Detect which cell encompasses the target text, then output its (x, y) center coordinate. 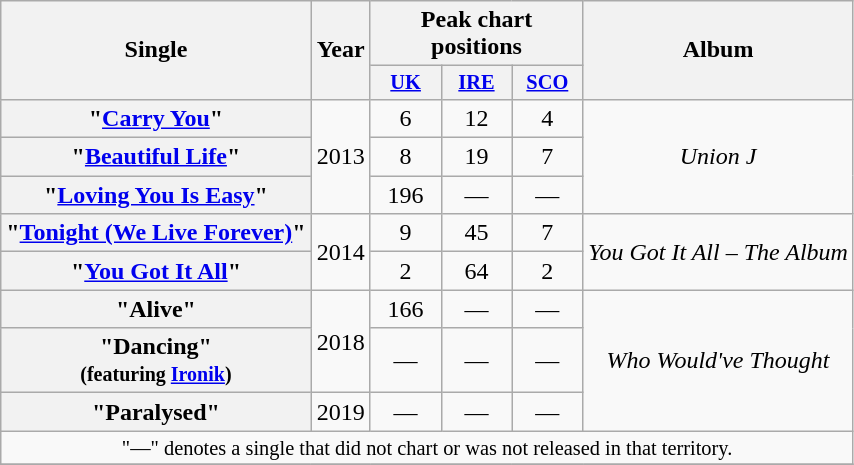
"Beautiful Life" (156, 157)
SCO (548, 83)
"—" denotes a single that did not chart or was not released in that territory. (428, 448)
6 (406, 118)
4 (548, 118)
45 (476, 233)
"Dancing"(featuring Ironik) (156, 360)
Album (718, 50)
12 (476, 118)
UK (406, 83)
166 (406, 309)
You Got It All – The Album (718, 252)
"Tonight (We Live Forever)" (156, 233)
Who Would've Thought (718, 360)
196 (406, 195)
"Alive" (156, 309)
64 (476, 271)
"Loving You Is Easy" (156, 195)
8 (406, 157)
"You Got It All" (156, 271)
19 (476, 157)
2019 (340, 412)
Peak chart positions (476, 34)
IRE (476, 83)
2018 (340, 342)
2014 (340, 252)
"Paralysed" (156, 412)
9 (406, 233)
Union J (718, 156)
Year (340, 50)
2013 (340, 156)
Single (156, 50)
"Carry You" (156, 118)
